Find where the given text appears and provide that cell's center as [x, y] coordinate. 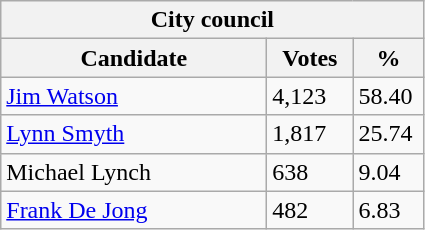
Frank De Jong [134, 210]
4,123 [310, 96]
25.74 [388, 134]
Michael Lynch [134, 172]
638 [310, 172]
Candidate [134, 58]
58.40 [388, 96]
Jim Watson [134, 96]
1,817 [310, 134]
City council [212, 20]
6.83 [388, 210]
482 [310, 210]
Votes [310, 58]
9.04 [388, 172]
Lynn Smyth [134, 134]
% [388, 58]
